Pinpoint the cell where the given text exists, returning its (x, y) midpoint coordinate. 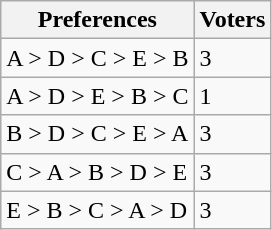
A > D > E > B > C (98, 96)
1 (232, 96)
C > A > B > D > E (98, 172)
Voters (232, 20)
E > B > C > A > D (98, 210)
Preferences (98, 20)
B > D > C > E > A (98, 134)
A > D > C > E > B (98, 58)
